Pinpoint the cell where the given text exists, returning its (X, Y) midpoint coordinate. 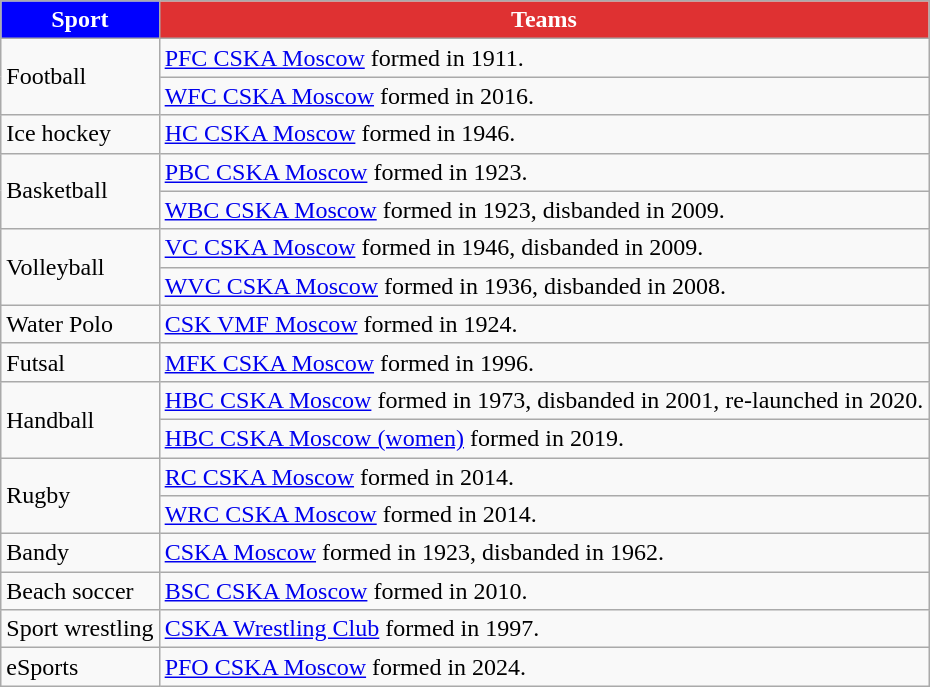
BSC CSKA Moscow formed in 2010. (544, 591)
CSKA Moscow formed in 1923, disbanded in 1962. (544, 553)
RC CSKA Moscow formed in 2014. (544, 477)
Sport (80, 20)
Futsal (80, 362)
Beach soccer (80, 591)
Handball (80, 419)
Rugby (80, 496)
Water Polo (80, 324)
WBC CSKA Moscow formed in 1923, disbanded in 2009. (544, 210)
Football (80, 77)
PFO CSKA Moscow formed in 2024. (544, 667)
PFC CSKA Moscow formed in 1911. (544, 58)
CSK VMF Moscow formed in 1924. (544, 324)
HBC CSKA Moscow (women) formed in 2019. (544, 438)
VC CSKA Moscow formed in 1946, disbanded in 2009. (544, 248)
WFC CSKA Moscow formed in 2016. (544, 96)
Teams (544, 20)
Bandy (80, 553)
Basketball (80, 191)
WVC CSKA Moscow formed in 1936, disbanded in 2008. (544, 286)
PBC CSKA Moscow formed in 1923. (544, 172)
WRC CSKA Moscow formed in 2014. (544, 515)
MFK CSKA Moscow formed in 1996. (544, 362)
Volleyball (80, 267)
HBC CSKA Moscow formed in 1973, disbanded in 2001, re-launched in 2020. (544, 400)
CSKA Wrestling Club formed in 1997. (544, 629)
HC CSKA Moscow formed in 1946. (544, 134)
Ice hockey (80, 134)
eSports (80, 667)
Sport wrestling (80, 629)
